Detect which cell encompasses the target text, then output its [x, y] center coordinate. 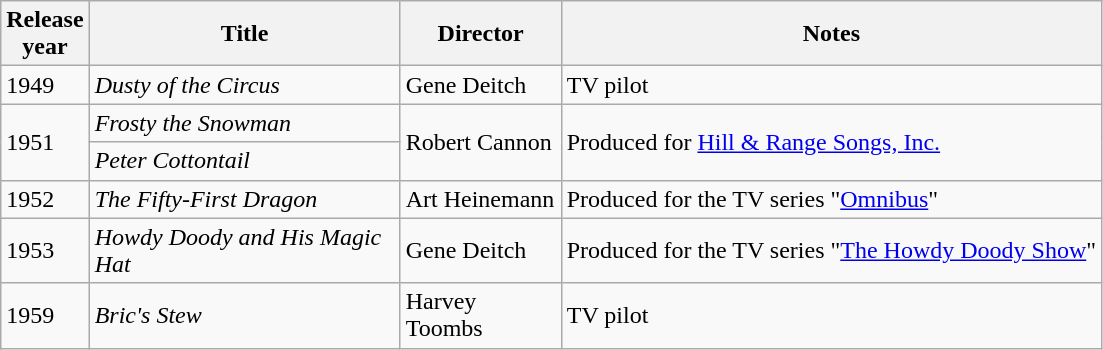
Release year [45, 34]
Howdy Doody and His Magic Hat [244, 250]
1959 [45, 316]
Robert Cannon [480, 142]
Title [244, 34]
The Fifty-First Dragon [244, 199]
Art Heinemann [480, 199]
Peter Cottontail [244, 161]
1952 [45, 199]
1949 [45, 85]
Dusty of the Circus [244, 85]
Produced for Hill & Range Songs, Inc. [831, 142]
Harvey Toombs [480, 316]
Frosty the Snowman [244, 123]
Director [480, 34]
1953 [45, 250]
Bric's Stew [244, 316]
Produced for the TV series "The Howdy Doody Show" [831, 250]
Notes [831, 34]
Produced for the TV series "Omnibus" [831, 199]
1951 [45, 142]
